For the text-containing cell, return its midpoint in [X, Y] coordinate format. 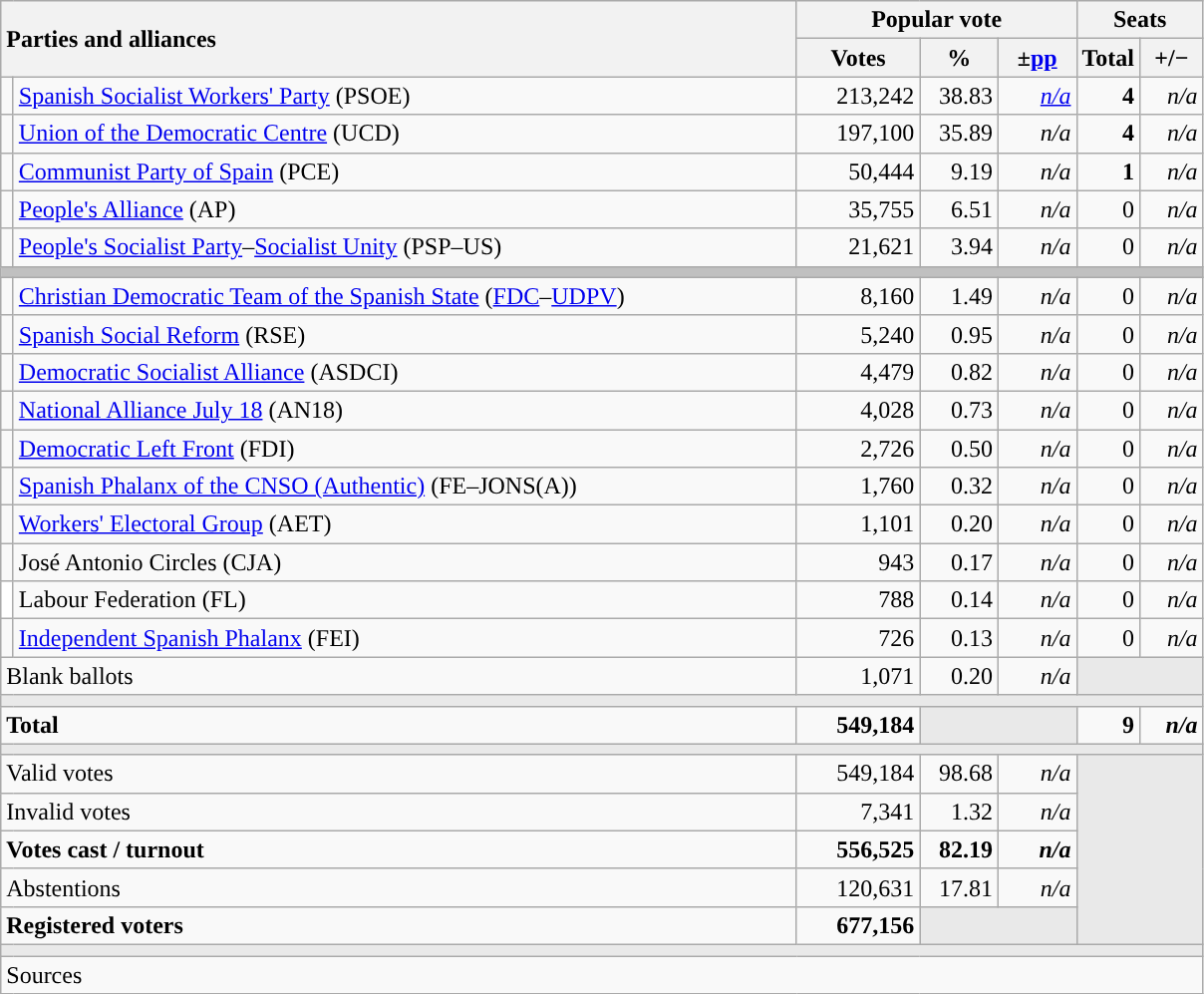
Independent Spanish Phalanx (FEI) [405, 638]
0.14 [959, 600]
0.95 [959, 334]
98.68 [959, 774]
1,760 [858, 487]
% [959, 58]
9.19 [959, 171]
Votes cast / turnout [399, 849]
Parties and alliances [399, 39]
Democratic Socialist Alliance (ASDCI) [405, 372]
943 [858, 562]
Valid votes [399, 774]
Blank ballots [399, 676]
213,242 [858, 96]
Abstentions [399, 887]
José Antonio Circles (CJA) [405, 562]
197,100 [858, 134]
1 [1108, 171]
677,156 [858, 925]
Popular vote [937, 20]
38.83 [959, 96]
0.13 [959, 638]
Christian Democratic Team of the Spanish State (FDC–UDPV) [405, 296]
7,341 [858, 812]
Workers' Electoral Group (AET) [405, 524]
Spanish Phalanx of the CNSO (Authentic) (FE–JONS(A)) [405, 487]
4,028 [858, 410]
35,755 [858, 209]
9 [1108, 725]
Union of the Democratic Centre (UCD) [405, 134]
5,240 [858, 334]
Seats [1140, 20]
1,101 [858, 524]
Democratic Left Front (FDI) [405, 448]
Registered voters [399, 925]
Labour Federation (FL) [405, 600]
Sources [602, 974]
People's Alliance (AP) [405, 209]
35.89 [959, 134]
0.82 [959, 372]
Invalid votes [399, 812]
8,160 [858, 296]
4,479 [858, 372]
±pp [1037, 58]
1,071 [858, 676]
Spanish Social Reform (RSE) [405, 334]
556,525 [858, 849]
1.49 [959, 296]
726 [858, 638]
82.19 [959, 849]
2,726 [858, 448]
0.73 [959, 410]
50,444 [858, 171]
People's Socialist Party–Socialist Unity (PSP–US) [405, 247]
17.81 [959, 887]
788 [858, 600]
National Alliance July 18 (AN18) [405, 410]
Votes [858, 58]
Spanish Socialist Workers' Party (PSOE) [405, 96]
1.32 [959, 812]
0.17 [959, 562]
Communist Party of Spain (PCE) [405, 171]
3.94 [959, 247]
6.51 [959, 209]
120,631 [858, 887]
+/− [1172, 58]
21,621 [858, 247]
0.50 [959, 448]
0.32 [959, 487]
